Determine the (x, y) coordinate at the center of the cell enclosing the given text.  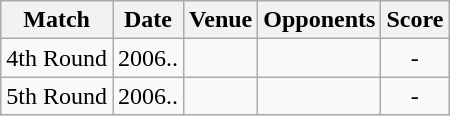
Opponents (320, 20)
Venue (221, 20)
Match (57, 20)
5th Round (57, 96)
Date (148, 20)
Score (415, 20)
4th Round (57, 58)
